Locate the cell with the specified text and output its [x, y] center coordinate. 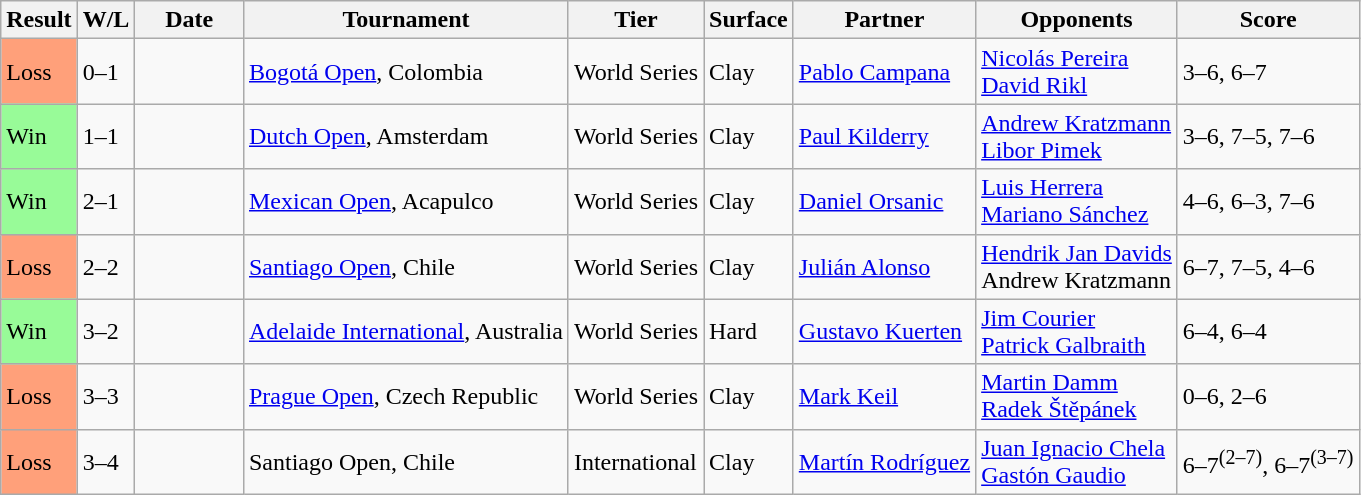
6–7(2–7), 6–7(3–7) [1268, 462]
3–3 [106, 396]
2–2 [106, 266]
Opponents [1077, 20]
Pablo Campana [884, 72]
Luis Herrera Mariano Sánchez [1077, 202]
Surface [749, 20]
2–1 [106, 202]
Tournament [406, 20]
Prague Open, Czech Republic [406, 396]
Paul Kilderry [884, 136]
Date [190, 20]
Daniel Orsanic [884, 202]
1–1 [106, 136]
Gustavo Kuerten [884, 332]
W/L [106, 20]
Partner [884, 20]
Mexican Open, Acapulco [406, 202]
Juan Ignacio Chela Gastón Gaudio [1077, 462]
Bogotá Open, Colombia [406, 72]
3–2 [106, 332]
Martin Damm Radek Štěpánek [1077, 396]
3–6, 6–7 [1268, 72]
3–6, 7–5, 7–6 [1268, 136]
Martín Rodríguez [884, 462]
0–1 [106, 72]
International [636, 462]
Hendrik Jan Davids Andrew Kratzmann [1077, 266]
6–7, 7–5, 4–6 [1268, 266]
Tier [636, 20]
3–4 [106, 462]
4–6, 6–3, 7–6 [1268, 202]
Hard [749, 332]
Adelaide International, Australia [406, 332]
Score [1268, 20]
Result [39, 20]
6–4, 6–4 [1268, 332]
Dutch Open, Amsterdam [406, 136]
Julián Alonso [884, 266]
0–6, 2–6 [1268, 396]
Mark Keil [884, 396]
Nicolás Pereira David Rikl [1077, 72]
Jim Courier Patrick Galbraith [1077, 332]
Andrew Kratzmann Libor Pimek [1077, 136]
